Determine the [x, y] coordinate at the center of the cell enclosing the given text.  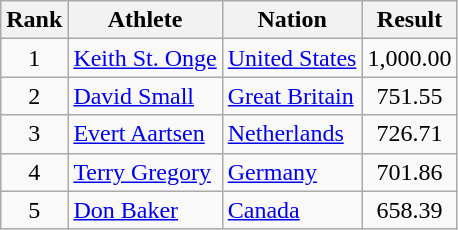
Evert Aartsen [145, 134]
726.71 [410, 134]
Result [410, 20]
Keith St. Onge [145, 58]
701.86 [410, 172]
Netherlands [292, 134]
658.39 [410, 210]
United States [292, 58]
4 [34, 172]
Rank [34, 20]
1 [34, 58]
Canada [292, 210]
Athlete [145, 20]
David Small [145, 96]
Nation [292, 20]
5 [34, 210]
Don Baker [145, 210]
Great Britain [292, 96]
1,000.00 [410, 58]
3 [34, 134]
2 [34, 96]
Germany [292, 172]
751.55 [410, 96]
Terry Gregory [145, 172]
